Provide the (X, Y) coordinate of the cell's center where the given text is located.  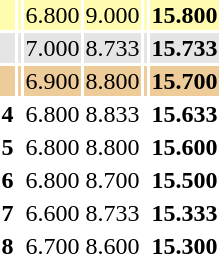
7.000 (52, 48)
15.500 (184, 180)
9.000 (112, 15)
15.633 (184, 114)
15.700 (184, 81)
15.733 (184, 48)
6.600 (52, 213)
15.800 (184, 15)
15.600 (184, 147)
4 (8, 114)
6.900 (52, 81)
8.700 (112, 180)
15.333 (184, 213)
6 (8, 180)
8.833 (112, 114)
7 (8, 213)
5 (8, 147)
